For the text-containing cell, return its midpoint in (X, Y) coordinate format. 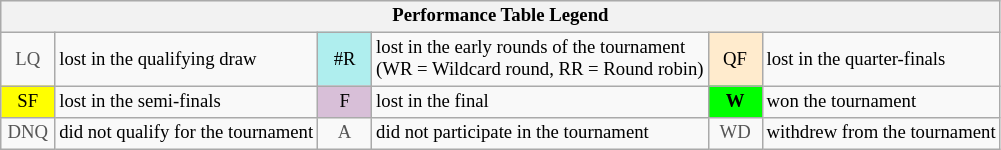
#R (345, 60)
did not qualify for the tournament (186, 134)
Performance Table Legend (500, 16)
lost in the quarter-finals (881, 60)
lost in the qualifying draw (186, 60)
LQ (28, 60)
SF (28, 102)
DNQ (28, 134)
lost in the early rounds of the tournament(WR = Wildcard round, RR = Round robin) (540, 60)
won the tournament (881, 102)
lost in the final (540, 102)
QF (735, 60)
W (735, 102)
withdrew from the tournament (881, 134)
WD (735, 134)
lost in the semi-finals (186, 102)
F (345, 102)
A (345, 134)
did not participate in the tournament (540, 134)
